For the text-containing cell, return its midpoint in [X, Y] coordinate format. 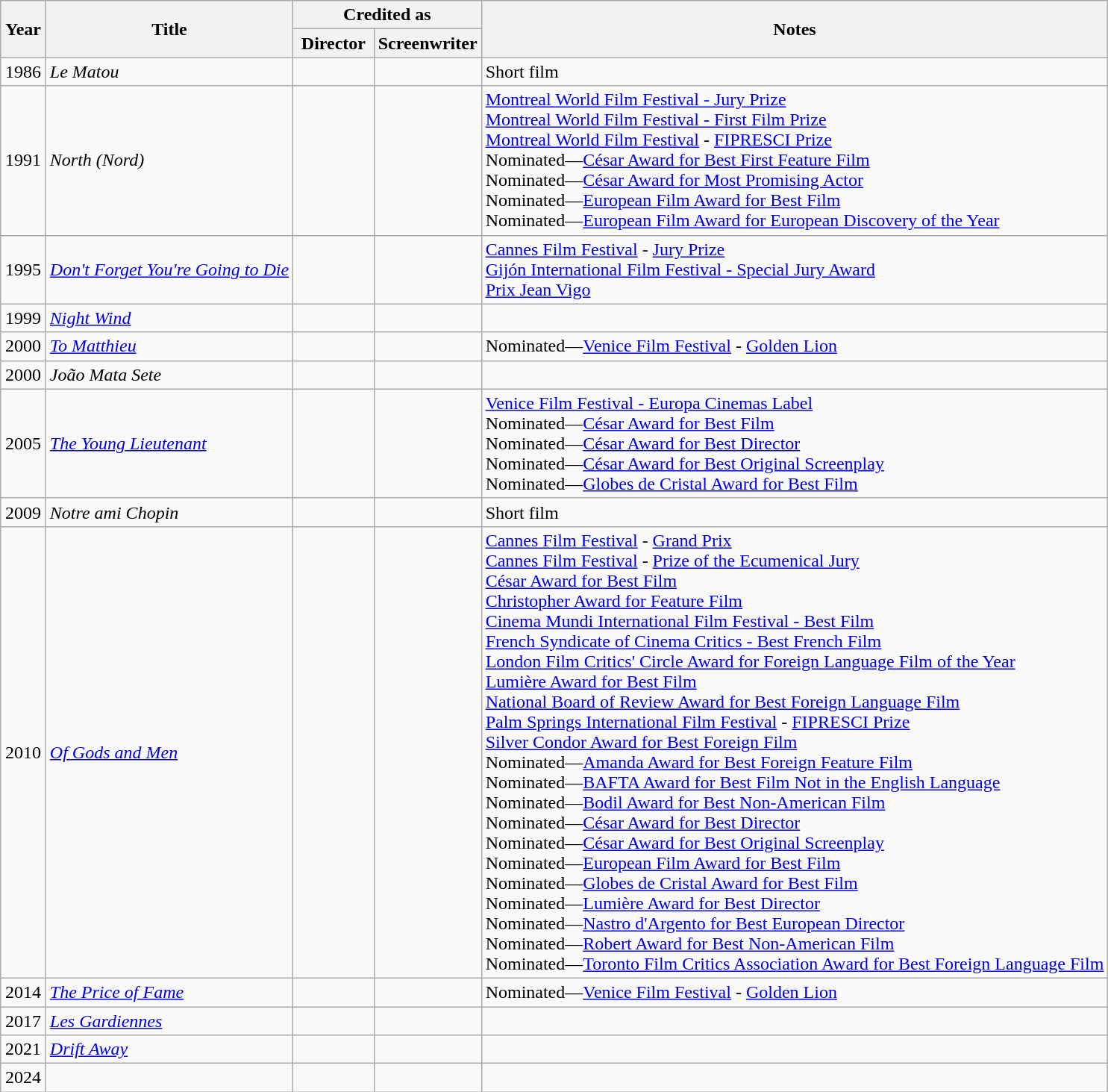
1991 [24, 160]
Title [169, 29]
The Young Lieutenant [169, 443]
2024 [24, 1078]
Les Gardiennes [169, 1020]
Notes [795, 29]
Night Wind [169, 318]
2014 [24, 992]
The Price of Fame [169, 992]
2005 [24, 443]
North (Nord) [169, 160]
João Mata Sete [169, 375]
1999 [24, 318]
Year [24, 29]
2010 [24, 752]
Credited as [387, 15]
1995 [24, 269]
2021 [24, 1049]
2017 [24, 1020]
1986 [24, 72]
To Matthieu [169, 346]
Screenwriter [428, 43]
Le Matou [169, 72]
2009 [24, 512]
Don't Forget You're Going to Die [169, 269]
Director [334, 43]
Notre ami Chopin [169, 512]
Of Gods and Men [169, 752]
Drift Away [169, 1049]
Cannes Film Festival - Jury PrizeGijón International Film Festival - Special Jury AwardPrix Jean Vigo [795, 269]
